Search for the cell housing the specified text and yield its (X, Y) center coordinate. 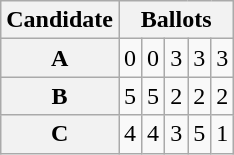
1 (222, 134)
Ballots (176, 20)
B (60, 96)
C (60, 134)
A (60, 58)
Candidate (60, 20)
